Return (x, y) of the center of cell containing provided text 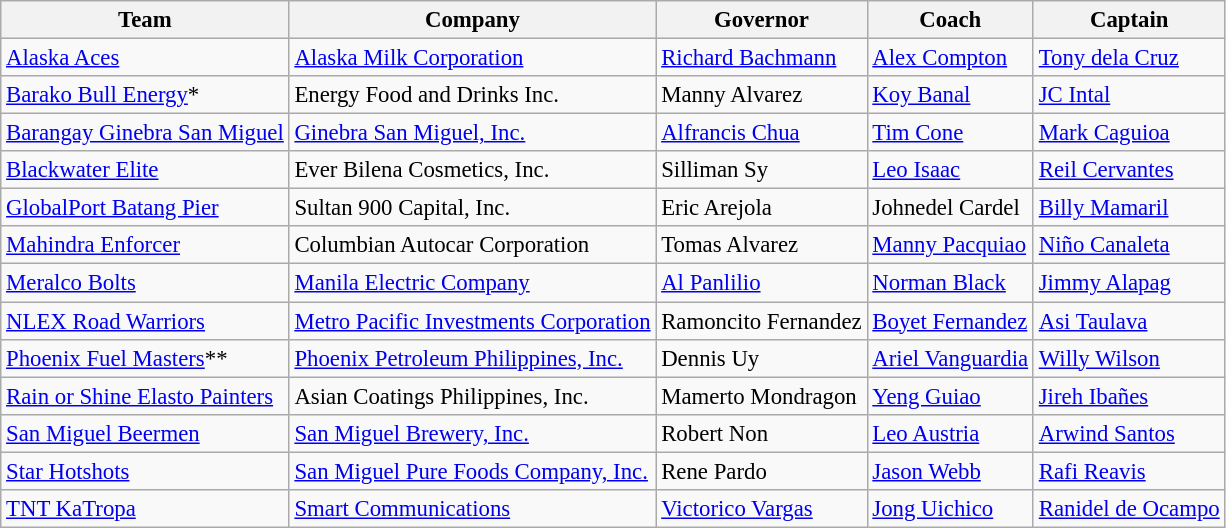
Alaska Aces (145, 58)
Norman Black (950, 283)
Robert Non (762, 433)
Rafi Reavis (1129, 471)
Alex Compton (950, 58)
San Miguel Beermen (145, 433)
Koy Banal (950, 95)
Ranidel de Ocampo (1129, 509)
Yeng Guiao (950, 396)
Boyet Fernandez (950, 321)
NLEX Road Warriors (145, 321)
Richard Bachmann (762, 58)
Metro Pacific Investments Corporation (472, 321)
Niño Canaleta (1129, 245)
Jason Webb (950, 471)
Willy Wilson (1129, 358)
Captain (1129, 20)
Mamerto Mondragon (762, 396)
Mahindra Enforcer (145, 245)
Leo Isaac (950, 170)
Arwind Santos (1129, 433)
Team (145, 20)
Coach (950, 20)
Jireh Ibañes (1129, 396)
Ariel Vanguardia (950, 358)
Rain or Shine Elasto Painters (145, 396)
Ramoncito Fernandez (762, 321)
Leo Austria (950, 433)
Meralco Bolts (145, 283)
Manila Electric Company (472, 283)
Reil Cervantes (1129, 170)
JC Intal (1129, 95)
Ever Bilena Cosmetics, Inc. (472, 170)
Smart Communications (472, 509)
Rene Pardo (762, 471)
Tomas Alvarez (762, 245)
Governor (762, 20)
Sultan 900 Capital, Inc. (472, 208)
Asian Coatings Philippines, Inc. (472, 396)
Jimmy Alapag (1129, 283)
Barako Bull Energy* (145, 95)
Barangay Ginebra San Miguel (145, 133)
Company (472, 20)
Billy Mamaril (1129, 208)
Alfrancis Chua (762, 133)
Asi Taulava (1129, 321)
Alaska Milk Corporation (472, 58)
Eric Arejola (762, 208)
Jong Uichico (950, 509)
Johnedel Cardel (950, 208)
Ginebra San Miguel, Inc. (472, 133)
Phoenix Fuel Masters** (145, 358)
Tim Cone (950, 133)
TNT KaTropa (145, 509)
Manny Pacquiao (950, 245)
Manny Alvarez (762, 95)
Star Hotshots (145, 471)
GlobalPort Batang Pier (145, 208)
Phoenix Petroleum Philippines, Inc. (472, 358)
Victorico Vargas (762, 509)
Silliman Sy (762, 170)
San Miguel Brewery, Inc. (472, 433)
Blackwater Elite (145, 170)
Energy Food and Drinks Inc. (472, 95)
San Miguel Pure Foods Company, Inc. (472, 471)
Tony dela Cruz (1129, 58)
Columbian Autocar Corporation (472, 245)
Dennis Uy (762, 358)
Mark Caguioa (1129, 133)
Al Panlilio (762, 283)
